Find where the given text appears and provide that cell's center as (x, y) coordinate. 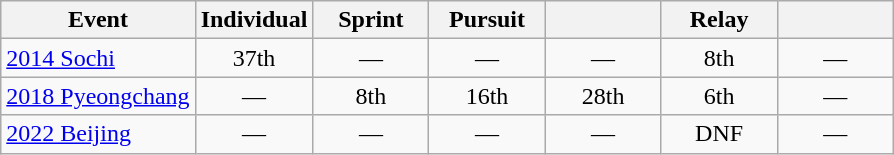
2018 Pyeongchang (98, 96)
Event (98, 20)
Individual (254, 20)
6th (719, 96)
2014 Sochi (98, 58)
Sprint (371, 20)
Relay (719, 20)
Pursuit (487, 20)
37th (254, 58)
2022 Beijing (98, 134)
16th (487, 96)
DNF (719, 134)
28th (603, 96)
